Return (X, Y) of the center of cell containing provided text 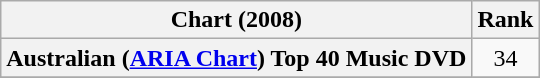
Australian (ARIA Chart) Top 40 Music DVD (236, 58)
34 (506, 58)
Chart (2008) (236, 20)
Rank (506, 20)
